Locate the cell with the specified text and output its [x, y] center coordinate. 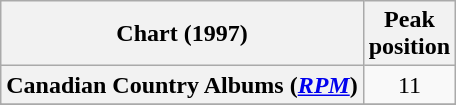
Canadian Country Albums (RPM) [182, 85]
Peak position [409, 34]
11 [409, 85]
Chart (1997) [182, 34]
